Search for the cell housing the specified text and yield its [X, Y] center coordinate. 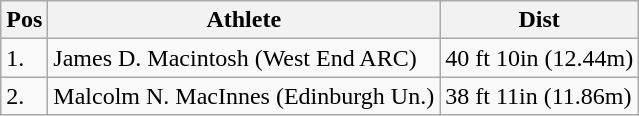
38 ft 11in (11.86m) [540, 96]
1. [24, 58]
40 ft 10in (12.44m) [540, 58]
Dist [540, 20]
Pos [24, 20]
Malcolm N. MacInnes (Edinburgh Un.) [244, 96]
James D. Macintosh (West End ARC) [244, 58]
Athlete [244, 20]
2. [24, 96]
